Return the [X, Y] coordinate for the center point of the cell that contains the specified text.  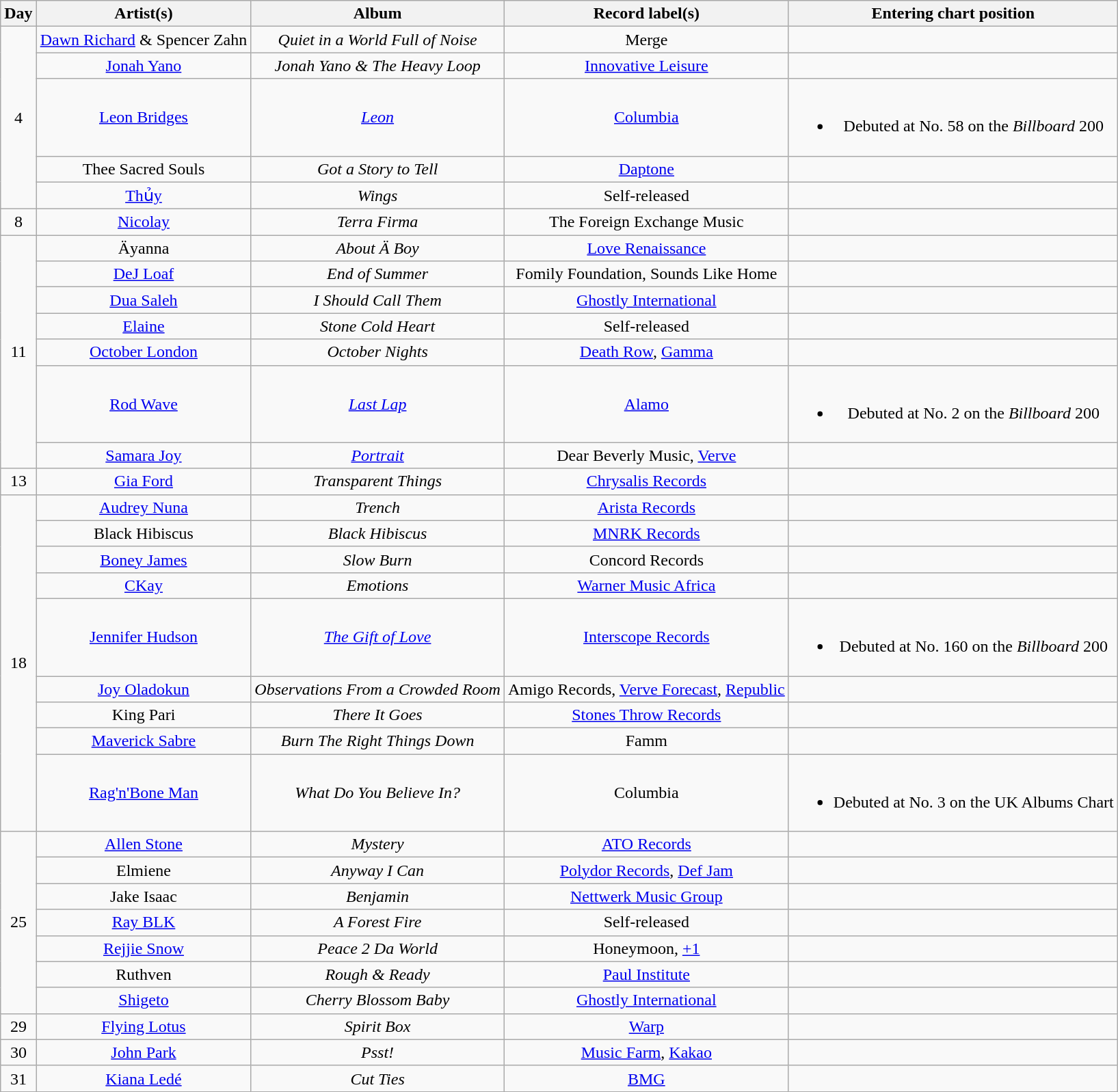
4 [18, 118]
Jennifer Hudson [144, 637]
Entering chart position [953, 14]
Stone Cold Heart [377, 326]
Warner Music Africa [646, 585]
End of Summer [377, 274]
31 [18, 1078]
Peace 2 Da World [377, 948]
Day [18, 14]
MNRK Records [646, 533]
Portrait [377, 455]
Concord Records [646, 559]
CKay [144, 585]
Paul Institute [646, 974]
King Pari [144, 715]
Rejjie Snow [144, 948]
Fomily Foundation, Sounds Like Home [646, 274]
Arista Records [646, 507]
I Should Call Them [377, 300]
Chrysalis Records [646, 481]
Rod Wave [144, 403]
About Ä Boy [377, 248]
Allen Stone [144, 844]
Amigo Records, Verve Forecast, Republic [646, 689]
Rag'n'Bone Man [144, 793]
Spirit Box [377, 1026]
Last Lap [377, 403]
October London [144, 352]
13 [18, 481]
Anyway I Can [377, 870]
Leon Bridges [144, 118]
Record label(s) [646, 14]
Stones Throw Records [646, 715]
Debuted at No. 3 on the UK Albums Chart [953, 793]
30 [18, 1052]
Debuted at No. 160 on the Billboard 200 [953, 637]
Thủy [144, 196]
Ruthven [144, 974]
Daptone [646, 169]
Dear Beverly Music, Verve [646, 455]
Jake Isaac [144, 896]
What Do You Believe In? [377, 793]
Benjamin [377, 896]
Debuted at No. 58 on the Billboard 200 [953, 118]
Trench [377, 507]
Elmiene [144, 870]
A Forest Fire [377, 922]
Innovative Leisure [646, 66]
There It Goes [377, 715]
Warp [646, 1026]
Ray BLK [144, 922]
Nettwerk Music Group [646, 896]
8 [18, 222]
Love Renaissance [646, 248]
Jonah Yano [144, 66]
Shigeto [144, 1000]
Psst! [377, 1052]
Thee Sacred Souls [144, 169]
BMG [646, 1078]
Audrey Nuna [144, 507]
Joy Oladokun [144, 689]
25 [18, 922]
Nicolay [144, 222]
Flying Lotus [144, 1026]
ATO Records [646, 844]
Dua Saleh [144, 300]
Mystery [377, 844]
Famm [646, 741]
29 [18, 1026]
Death Row, Gamma [646, 352]
Äyanna [144, 248]
Kiana Ledé [144, 1078]
Terra Firma [377, 222]
October Nights [377, 352]
Emotions [377, 585]
John Park [144, 1052]
Debuted at No. 2 on the Billboard 200 [953, 403]
Wings [377, 196]
Transparent Things [377, 481]
Boney James [144, 559]
Merge [646, 40]
Honeymoon, +1 [646, 948]
Artist(s) [144, 14]
Samara Joy [144, 455]
Burn The Right Things Down [377, 741]
Polydor Records, Def Jam [646, 870]
Dawn Richard & Spencer Zahn [144, 40]
Observations From a Crowded Room [377, 689]
Maverick Sabre [144, 741]
Quiet in a World Full of Noise [377, 40]
11 [18, 351]
Got a Story to Tell [377, 169]
Album [377, 14]
Cherry Blossom Baby [377, 1000]
Cut Ties [377, 1078]
Alamo [646, 403]
The Gift of Love [377, 637]
Rough & Ready [377, 974]
Music Farm, Kakao [646, 1052]
The Foreign Exchange Music [646, 222]
Gia Ford [144, 481]
Jonah Yano & The Heavy Loop [377, 66]
Elaine [144, 326]
Slow Burn [377, 559]
Leon [377, 118]
Interscope Records [646, 637]
DeJ Loaf [144, 274]
18 [18, 663]
